Identify which cell holds the provided text, then report its (X, Y) central coordinate. 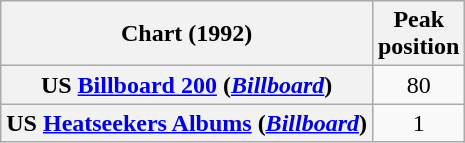
Chart (1992) (187, 34)
80 (418, 85)
1 (418, 123)
US Billboard 200 (Billboard) (187, 85)
Peakposition (418, 34)
US Heatseekers Albums (Billboard) (187, 123)
